Locate the cell with the specified text and output its (x, y) center coordinate. 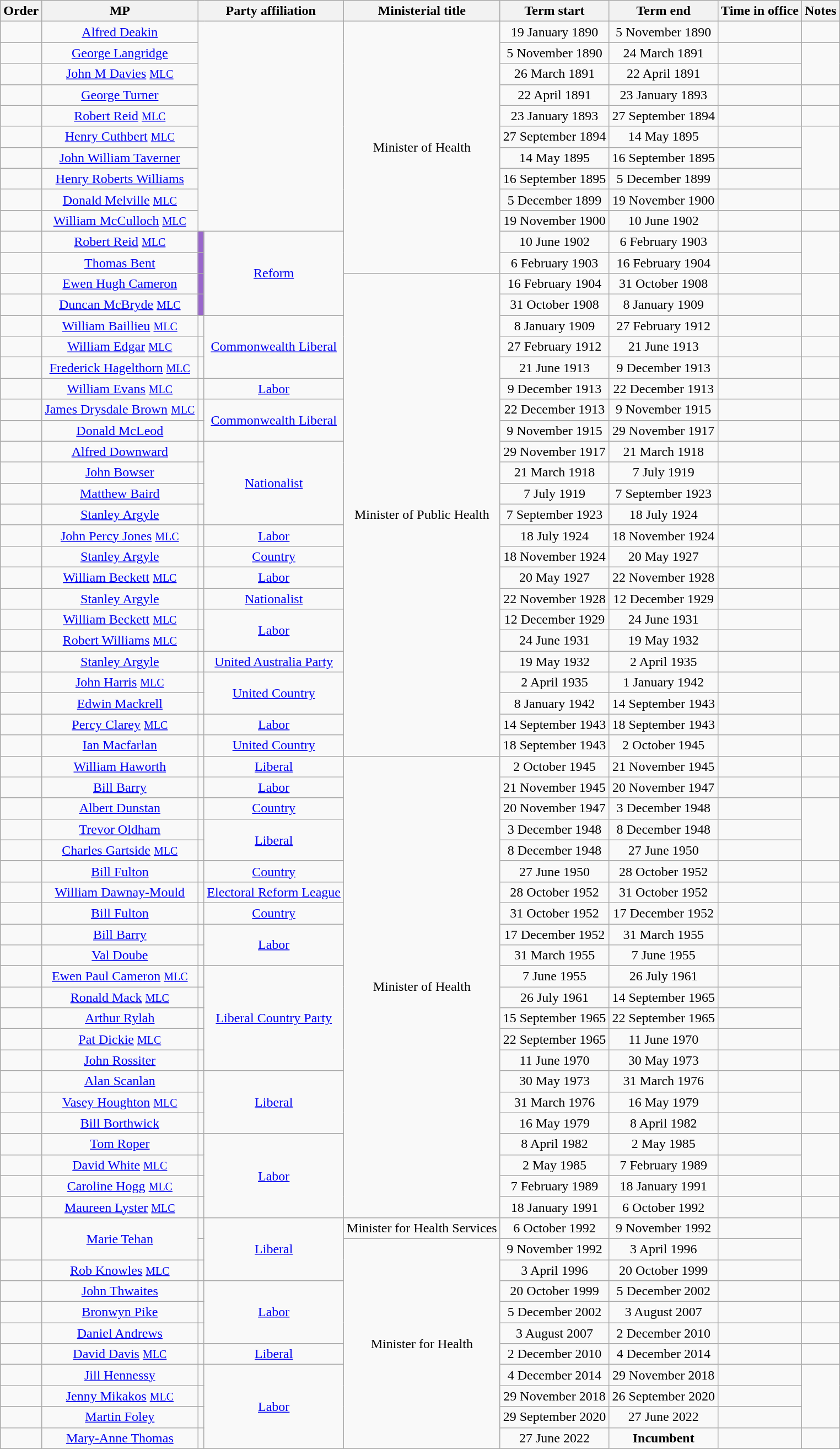
John M Davies MLC (120, 74)
Henry Cuthbert MLC (120, 137)
David Davis MLC (120, 1354)
Party affiliation (271, 11)
Ewen Paul Cameron MLC (120, 976)
26 March 1891 (554, 74)
United Australia Party (274, 662)
William Evans MLC (120, 389)
Ronald Mack MLC (120, 997)
Edwin Mackrell (120, 704)
Order (21, 11)
George Langridge (120, 53)
Ewen Hugh Cameron (120, 284)
Rob Knowles MLC (120, 1270)
Minister for Health (422, 1343)
William Baillieu MLC (120, 326)
Ministerial title (422, 11)
1 January 1942 (664, 683)
Reform (274, 273)
John Rossiter (120, 1060)
29 September 2020 (554, 1417)
Donald Melville MLC (120, 200)
Arthur Rylah (120, 1018)
Duncan McBryde MLC (120, 305)
Percy Clarey MLC (120, 724)
Daniel Andrews (120, 1333)
19 January 1890 (554, 32)
Albert Dunstan (120, 808)
Trevor Oldham (120, 829)
Matthew Baird (120, 493)
Henry Roberts Williams (120, 179)
Liberal Country Party (274, 1018)
Alfred Deakin (120, 32)
William Haworth (120, 766)
Jill Hennessy (120, 1375)
David White MLC (120, 1165)
Caroline Hogg MLC (120, 1186)
Term end (664, 11)
Tom Roper (120, 1144)
William Dawnay-Mould (120, 892)
Bill Borthwick (120, 1123)
Frederick Hagelthorn MLC (120, 368)
Robert Williams MLC (120, 641)
George Turner (120, 95)
Term start (554, 11)
John Harris MLC (120, 683)
Martin Foley (120, 1417)
John Percy Jones MLC (120, 535)
Donald McLeod (120, 431)
Electoral Reform League (274, 892)
Time in office (760, 11)
14 September 1965 (664, 997)
Alfred Downward (120, 452)
Vasey Houghton MLC (120, 1102)
Pat Dickie MLC (120, 1039)
Notes (820, 11)
Mary-Anne Thomas (120, 1438)
William Edgar MLC (120, 347)
26 September 2020 (664, 1396)
Alan Scanlan (120, 1081)
Jenny Mikakos MLC (120, 1396)
Minister for Health Services (422, 1228)
William McCulloch MLC (120, 221)
Bronwyn Pike (120, 1312)
James Drysdale Brown MLC (120, 410)
John Bowser (120, 473)
15 September 1965 (554, 1018)
Marie Tehan (120, 1238)
8 January 1942 (554, 704)
MP (120, 11)
Ian Macfarlan (120, 745)
24 March 1891 (664, 53)
Maureen Lyster MLC (120, 1207)
Incumbent (664, 1438)
Thomas Bent (120, 263)
John Thwaites (120, 1291)
Val Doube (120, 956)
John William Taverner (120, 158)
Charles Gartside MLC (120, 850)
Minister of Public Health (422, 515)
